Return (X, Y) of the center of cell containing provided text 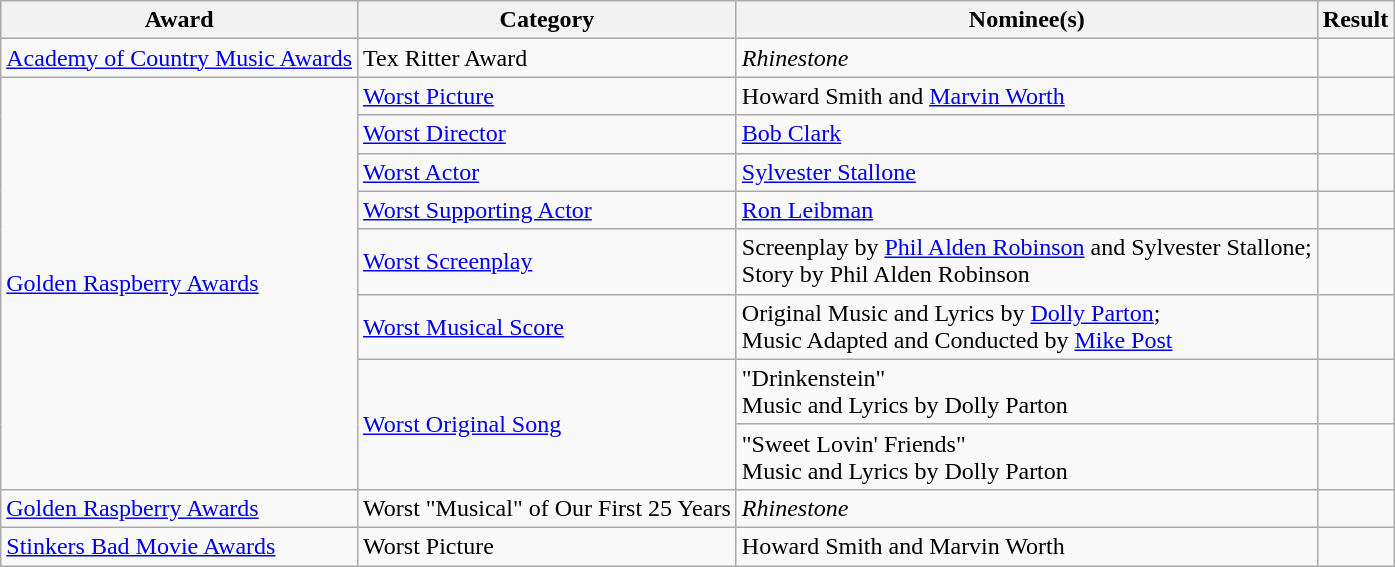
Sylvester Stallone (1026, 172)
Worst Supporting Actor (548, 210)
Stinkers Bad Movie Awards (180, 546)
Worst "Musical" of Our First 25 Years (548, 508)
Nominee(s) (1026, 20)
Worst Director (548, 134)
Worst Musical Score (548, 326)
Academy of Country Music Awards (180, 58)
Bob Clark (1026, 134)
Original Music and Lyrics by Dolly Parton; Music Adapted and Conducted by Mike Post (1026, 326)
"Drinkenstein" Music and Lyrics by Dolly Parton (1026, 392)
"Sweet Lovin' Friends" Music and Lyrics by Dolly Parton (1026, 456)
Worst Original Song (548, 424)
Worst Screenplay (548, 262)
Screenplay by Phil Alden Robinson and Sylvester Stallone; Story by Phil Alden Robinson (1026, 262)
Tex Ritter Award (548, 58)
Award (180, 20)
Ron Leibman (1026, 210)
Category (548, 20)
Result (1355, 20)
Worst Actor (548, 172)
